From the cell containing the given text, extract its center point as [X, Y] coordinate. 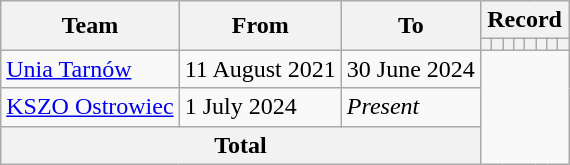
1 July 2024 [260, 107]
Total [241, 145]
Record [524, 20]
30 June 2024 [410, 69]
To [410, 26]
From [260, 26]
Team [90, 26]
Unia Tarnów [90, 69]
Present [410, 107]
11 August 2021 [260, 69]
KSZO Ostrowiec [90, 107]
